Pinpoint the cell where the given text exists, returning its [X, Y] midpoint coordinate. 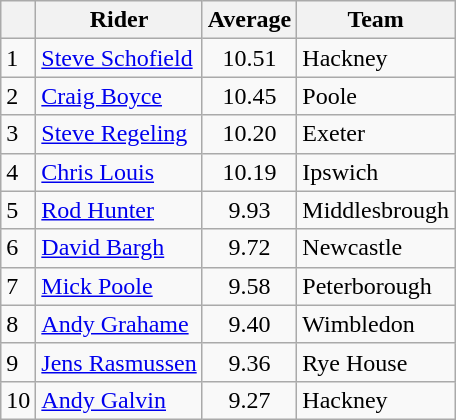
9.27 [250, 400]
5 [18, 210]
David Bargh [119, 248]
1 [18, 58]
10 [18, 400]
Peterborough [376, 286]
9 [18, 362]
Mick Poole [119, 286]
Craig Boyce [119, 96]
9.36 [250, 362]
Chris Louis [119, 172]
10.51 [250, 58]
3 [18, 134]
Steve Regeling [119, 134]
10.19 [250, 172]
Rye House [376, 362]
Steve Schofield [119, 58]
9.40 [250, 324]
10.20 [250, 134]
Ipswich [376, 172]
Jens Rasmussen [119, 362]
Poole [376, 96]
Andy Galvin [119, 400]
2 [18, 96]
9.72 [250, 248]
Team [376, 20]
Newcastle [376, 248]
9.58 [250, 286]
Middlesbrough [376, 210]
10.45 [250, 96]
Exeter [376, 134]
Average [250, 20]
4 [18, 172]
7 [18, 286]
8 [18, 324]
Rod Hunter [119, 210]
Andy Grahame [119, 324]
9.93 [250, 210]
Wimbledon [376, 324]
Rider [119, 20]
6 [18, 248]
